Extract the [X, Y] coordinate from the center of the cell holding the provided text.  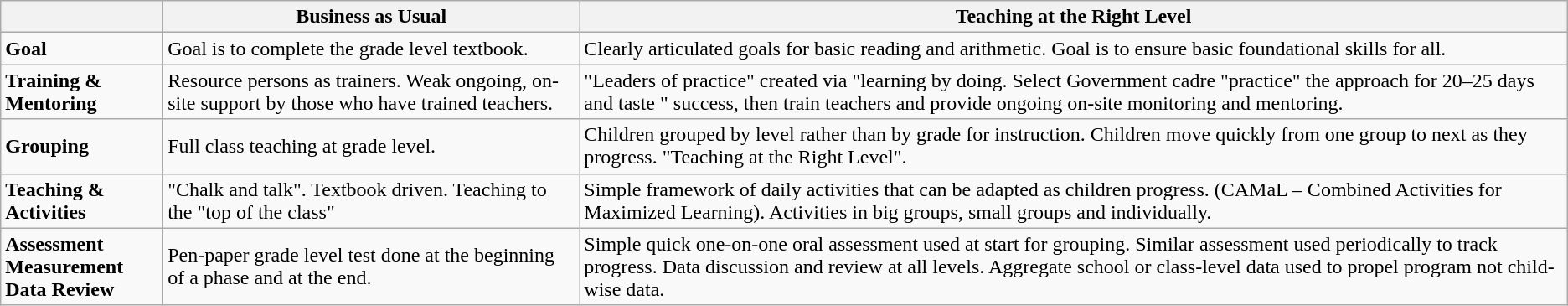
AssessmentMeasurementData Review [82, 267]
Full class teaching at grade level. [372, 146]
Grouping [82, 146]
Goal [82, 49]
Teaching at the Right Level [1074, 17]
Training & Mentoring [82, 92]
Resource persons as trainers. Weak ongoing, on-site support by those who have trained teachers. [372, 92]
Business as Usual [372, 17]
"Chalk and talk". Textbook driven. Teaching to the "top of the class" [372, 201]
Goal is to complete the grade level textbook. [372, 49]
Pen-paper grade level test done at the beginning of a phase and at the end. [372, 267]
Teaching & Activities [82, 201]
Clearly articulated goals for basic reading and arithmetic. Goal is to ensure basic foundational skills for all. [1074, 49]
